Determine the (X, Y) coordinate at the center of the cell enclosing the given text.  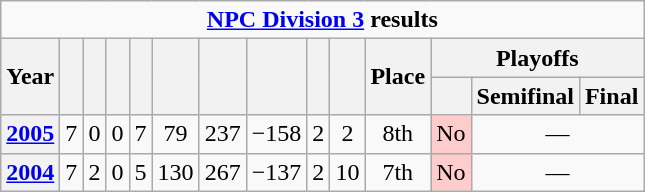
Semifinal (525, 96)
8th (398, 134)
237 (222, 134)
5 (140, 172)
Year (30, 77)
10 (348, 172)
Playoffs (538, 58)
NPC Division 3 results (322, 20)
−158 (276, 134)
2004 (30, 172)
−137 (276, 172)
2005 (30, 134)
7th (398, 172)
Final (611, 96)
Place (398, 77)
267 (222, 172)
130 (176, 172)
79 (176, 134)
